Capture the cell that displays the provided text and extract its [X, Y] central coordinate. 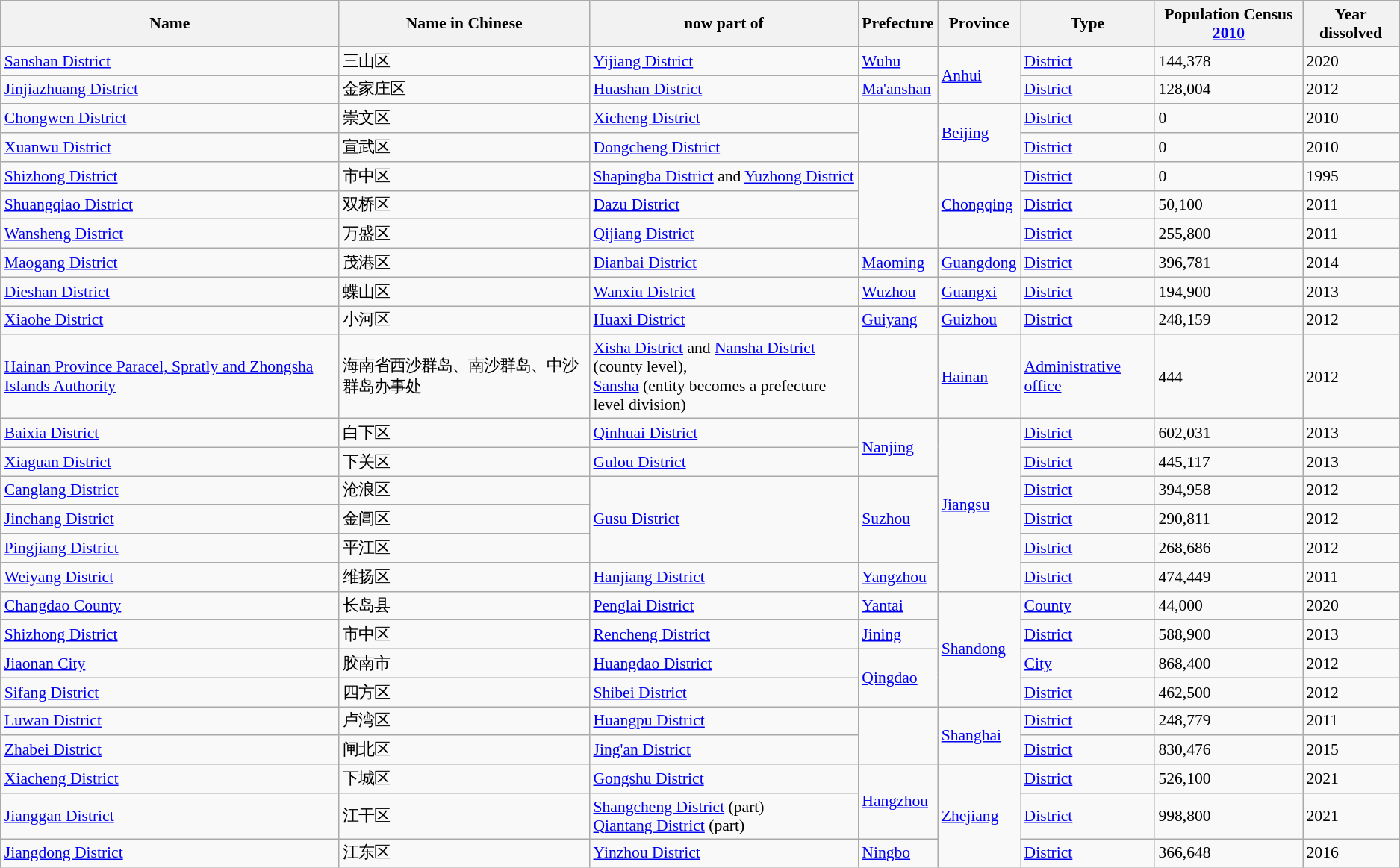
平江区 [464, 548]
128,004 [1228, 90]
Hanjiang District [724, 578]
Jining [897, 634]
Guangxi [980, 291]
588,900 [1228, 634]
Huaxi District [724, 321]
Qinhuai District [724, 433]
Prefecture [897, 24]
Province [980, 24]
474,449 [1228, 578]
Ningbo [897, 854]
Guizhou [980, 321]
144,378 [1228, 61]
998,800 [1228, 817]
白下区 [464, 433]
Shanghai [980, 736]
Name in Chinese [464, 24]
Jiaonan City [170, 664]
830,476 [1228, 751]
Administrative office [1087, 377]
Penglai District [724, 606]
Gulou District [724, 461]
Maogang District [170, 263]
崇文区 [464, 119]
Jiangdong District [170, 854]
Pingjiang District [170, 548]
Shuangqiao District [170, 204]
Chongqing [980, 205]
海南省西沙群岛、南沙群岛、中沙群岛办事处 [464, 377]
Wuhu [897, 61]
茂港区 [464, 263]
444 [1228, 377]
268,686 [1228, 548]
City [1087, 664]
四方区 [464, 693]
602,031 [1228, 433]
胶南市 [464, 664]
now part of [724, 24]
Rencheng District [724, 634]
Sifang District [170, 693]
Jinchang District [170, 519]
宣武区 [464, 148]
Shangcheng District (part)Qiantang District (part) [724, 817]
1995 [1350, 176]
50,100 [1228, 204]
Yantai [897, 606]
Suzhou [897, 519]
长岛县 [464, 606]
255,800 [1228, 234]
290,811 [1228, 519]
金家庄区 [464, 90]
2016 [1350, 854]
Chongwen District [170, 119]
Jiangsu [980, 505]
维扬区 [464, 578]
Zhabei District [170, 751]
Sanshan District [170, 61]
Xicheng District [724, 119]
Year dissolved [1350, 24]
Xiacheng District [170, 779]
Wanxiu District [724, 291]
沧浪区 [464, 491]
Huangdao District [724, 664]
Changdao County [170, 606]
金阊区 [464, 519]
Dieshan District [170, 291]
Huangpu District [724, 721]
三山区 [464, 61]
Shibei District [724, 693]
Ma'anshan [897, 90]
Canglang District [170, 491]
Shapingba District and Yuzhong District [724, 176]
Zhejiang [980, 816]
526,100 [1228, 779]
445,117 [1228, 461]
Yijiang District [724, 61]
394,958 [1228, 491]
868,400 [1228, 664]
Nanjing [897, 448]
Qijiang District [724, 234]
Xiaguan District [170, 461]
248,779 [1228, 721]
248,159 [1228, 321]
Yangzhou [897, 578]
闸北区 [464, 751]
Hangzhou [897, 802]
Hainan Province Paracel, Spratly and Zhongsha Islands Authority [170, 377]
万盛区 [464, 234]
Luwan District [170, 721]
Shandong [980, 649]
下关区 [464, 461]
蝶山区 [464, 291]
Xuanwu District [170, 148]
Gongshu District [724, 779]
江干区 [464, 817]
366,648 [1228, 854]
Jing'an District [724, 751]
Name [170, 24]
Wuzhou [897, 291]
Gusu District [724, 519]
Jinjiazhuang District [170, 90]
Wansheng District [170, 234]
Qingdao [897, 678]
Type [1087, 24]
Maoming [897, 263]
Guangdong [980, 263]
Hainan [980, 377]
44,000 [1228, 606]
462,500 [1228, 693]
Anhui [980, 75]
卢湾区 [464, 721]
江东区 [464, 854]
Dianbai District [724, 263]
Xiaohe District [170, 321]
下城区 [464, 779]
2014 [1350, 263]
Population Census 2010 [1228, 24]
小河区 [464, 321]
双桥区 [464, 204]
Dazu District [724, 204]
Weiyang District [170, 578]
Guiyang [897, 321]
Baixia District [170, 433]
Jianggan District [170, 817]
Xisha District and Nansha District (county level),Sansha (entity becomes a prefecture level division) [724, 377]
Dongcheng District [724, 148]
County [1087, 606]
194,900 [1228, 291]
Huashan District [724, 90]
2015 [1350, 751]
396,781 [1228, 263]
Yinzhou District [724, 854]
Beijing [980, 133]
